From the cell containing the given text, extract its center point as (X, Y) coordinate. 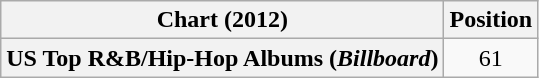
Chart (2012) (222, 20)
Position (491, 20)
61 (491, 58)
US Top R&B/Hip-Hop Albums (Billboard) (222, 58)
